Capture the cell that displays the provided text and extract its [X, Y] central coordinate. 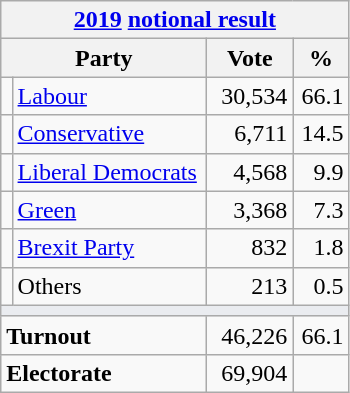
Green [110, 210]
Others [110, 286]
69,904 [250, 373]
Liberal Democrats [110, 172]
6,711 [250, 134]
Labour [110, 96]
832 [250, 248]
Party [104, 58]
0.5 [321, 286]
3,368 [250, 210]
213 [250, 286]
14.5 [321, 134]
4,568 [250, 172]
Turnout [104, 335]
46,226 [250, 335]
% [321, 58]
Brexit Party [110, 248]
Conservative [110, 134]
1.8 [321, 248]
Vote [250, 58]
9.9 [321, 172]
7.3 [321, 210]
30,534 [250, 96]
2019 notional result [175, 20]
Electorate [104, 373]
